Capture the cell that displays the provided text and extract its [x, y] central coordinate. 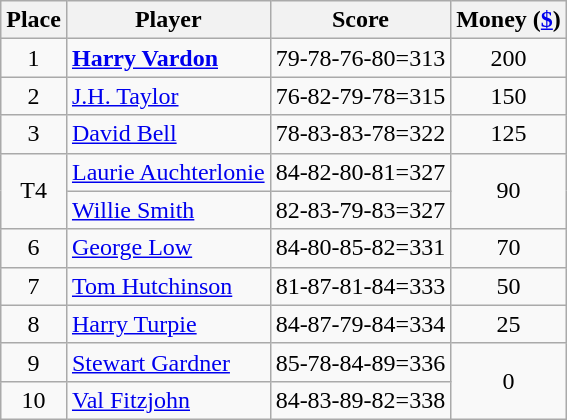
Laurie Auchterlonie [168, 172]
50 [509, 286]
6 [34, 248]
8 [34, 324]
3 [34, 134]
76-82-79-78=315 [360, 96]
Tom Hutchinson [168, 286]
Place [34, 20]
10 [34, 400]
9 [34, 362]
David Bell [168, 134]
84-87-79-84=334 [360, 324]
25 [509, 324]
200 [509, 58]
Harry Vardon [168, 58]
125 [509, 134]
George Low [168, 248]
78-83-83-78=322 [360, 134]
84-82-80-81=327 [360, 172]
84-83-89-82=338 [360, 400]
T4 [34, 191]
84-80-85-82=331 [360, 248]
Player [168, 20]
90 [509, 191]
1 [34, 58]
Harry Turpie [168, 324]
Val Fitzjohn [168, 400]
Stewart Gardner [168, 362]
Willie Smith [168, 210]
85-78-84-89=336 [360, 362]
2 [34, 96]
82-83-79-83=327 [360, 210]
Score [360, 20]
79-78-76-80=313 [360, 58]
70 [509, 248]
150 [509, 96]
0 [509, 381]
Money ($) [509, 20]
J.H. Taylor [168, 96]
81-87-81-84=333 [360, 286]
7 [34, 286]
